Extract the (x, y) coordinate from the center of the cell holding the provided text.  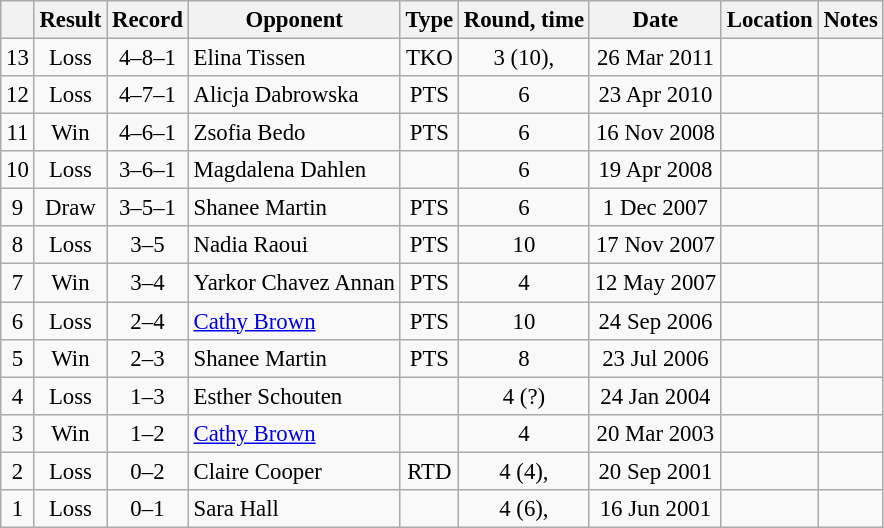
16 Nov 2008 (655, 133)
9 (18, 208)
20 Sep 2001 (655, 471)
16 Jun 2001 (655, 509)
Nadia Raoui (294, 245)
3–5 (148, 245)
12 (18, 95)
24 Sep 2006 (655, 321)
Esther Schouten (294, 396)
0–2 (148, 471)
4–7–1 (148, 95)
Round, time (524, 20)
5 (18, 358)
20 Mar 2003 (655, 433)
Elina Tissen (294, 58)
Zsofia Bedo (294, 133)
17 Nov 2007 (655, 245)
3–5–1 (148, 208)
4 (6), (524, 509)
0–1 (148, 509)
Magdalena Dahlen (294, 170)
2–3 (148, 358)
Draw (70, 208)
1–3 (148, 396)
3 (10), (524, 58)
RTD (429, 471)
24 Jan 2004 (655, 396)
4 (4), (524, 471)
12 May 2007 (655, 283)
13 (18, 58)
Sara Hall (294, 509)
3–6–1 (148, 170)
3–4 (148, 283)
4–8–1 (148, 58)
19 Apr 2008 (655, 170)
4 (?) (524, 396)
7 (18, 283)
Notes (850, 20)
Location (770, 20)
23 Apr 2010 (655, 95)
Opponent (294, 20)
23 Jul 2006 (655, 358)
Date (655, 20)
Yarkor Chavez Annan (294, 283)
26 Mar 2011 (655, 58)
1 (18, 509)
Claire Cooper (294, 471)
Result (70, 20)
Record (148, 20)
2–4 (148, 321)
3 (18, 433)
TKO (429, 58)
1–2 (148, 433)
1 Dec 2007 (655, 208)
2 (18, 471)
Alicja Dabrowska (294, 95)
Type (429, 20)
11 (18, 133)
4–6–1 (148, 133)
